Return the (X, Y) coordinate for the center point of the cell that contains the specified text.  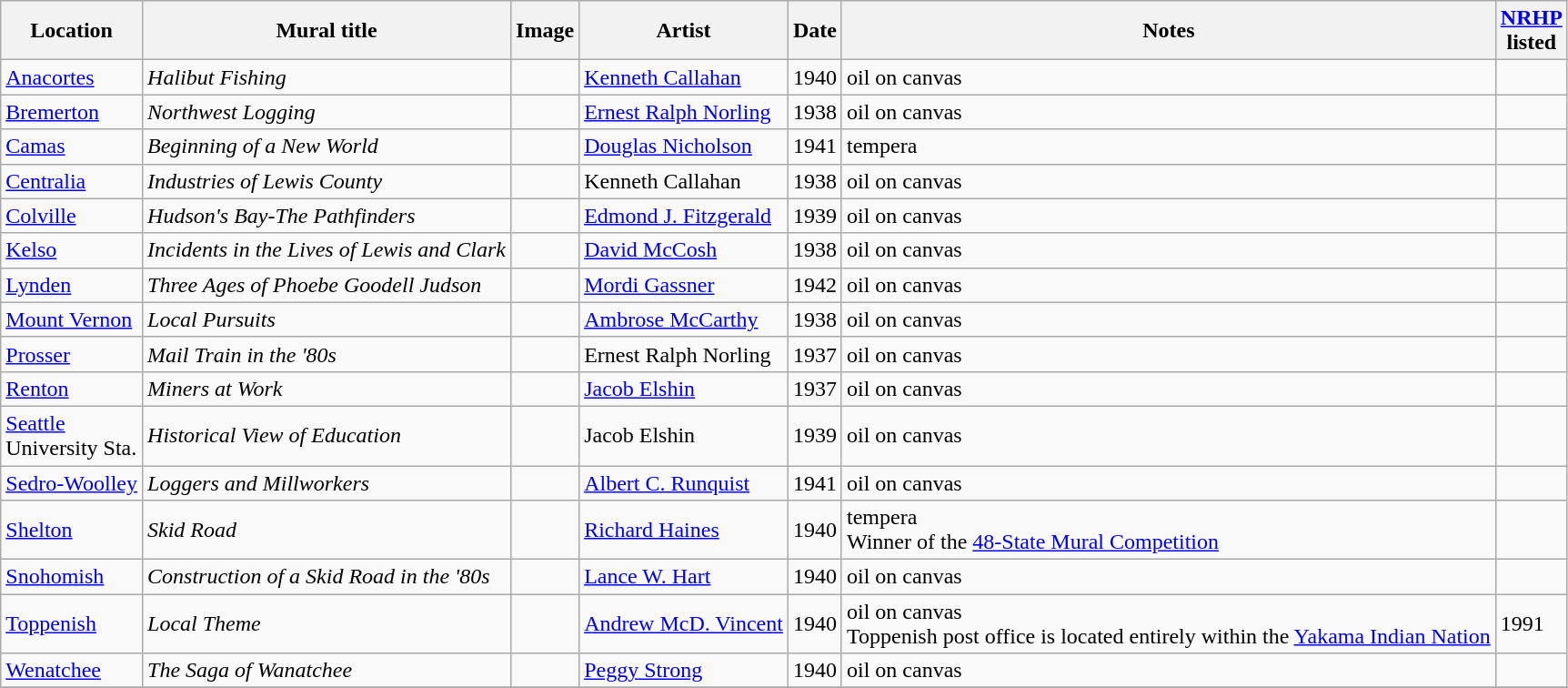
David McCosh (684, 250)
Renton (72, 389)
Edmond J. Fitzgerald (684, 216)
temperaWinner of the 48-State Mural Competition (1168, 530)
Notes (1168, 31)
Artist (684, 31)
Andrew McD. Vincent (684, 624)
Snohomish (72, 577)
Seattle University Sta. (72, 435)
Mount Vernon (72, 319)
Location (72, 31)
Three Ages of Phoebe Goodell Judson (327, 285)
Albert C. Runquist (684, 483)
Anacortes (72, 77)
The Saga of Wanatchee (327, 671)
Image (546, 31)
Prosser (72, 354)
Local Theme (327, 624)
Loggers and Millworkers (327, 483)
tempera (1168, 147)
Peggy Strong (684, 671)
Date (815, 31)
Kelso (72, 250)
Lance W. Hart (684, 577)
Mural title (327, 31)
Shelton (72, 530)
Colville (72, 216)
Camas (72, 147)
Lynden (72, 285)
1991 (1532, 624)
Centralia (72, 181)
Beginning of a New World (327, 147)
Bremerton (72, 112)
Historical View of Education (327, 435)
Skid Road (327, 530)
NRHPlisted (1532, 31)
Ambrose McCarthy (684, 319)
Wenatchee (72, 671)
Incidents in the Lives of Lewis and Clark (327, 250)
Toppenish (72, 624)
Sedro-Woolley (72, 483)
1942 (815, 285)
Miners at Work (327, 389)
Mordi Gassner (684, 285)
Local Pursuits (327, 319)
Northwest Logging (327, 112)
Richard Haines (684, 530)
Halibut Fishing (327, 77)
Mail Train in the '80s (327, 354)
Construction of a Skid Road in the '80s (327, 577)
Industries of Lewis County (327, 181)
Douglas Nicholson (684, 147)
Hudson's Bay-The Pathfinders (327, 216)
oil on canvas Toppenish post office is located entirely within the Yakama Indian Nation (1168, 624)
